Return the [x, y] coordinate for the center point of the cell that contains the specified text.  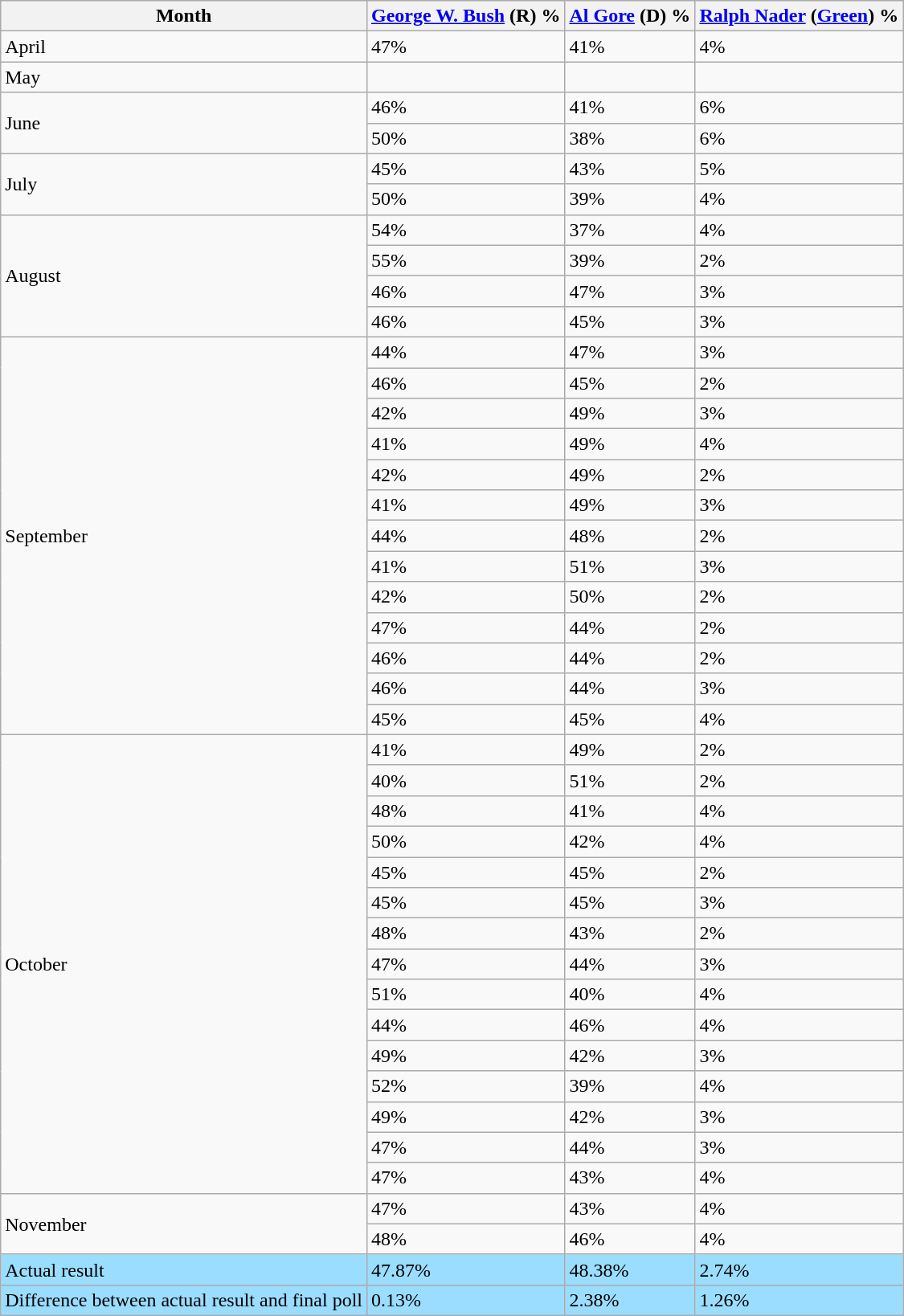
38% [630, 138]
52% [466, 1086]
48.38% [630, 1269]
5% [799, 169]
September [184, 535]
54% [466, 230]
0.13% [466, 1300]
April [184, 47]
1.26% [799, 1300]
55% [466, 260]
October [184, 964]
Actual result [184, 1269]
July [184, 184]
Ralph Nader (Green) % [799, 16]
May [184, 77]
June [184, 123]
37% [630, 230]
2.74% [799, 1269]
Difference between actual result and final poll [184, 1300]
47.87% [466, 1269]
November [184, 1224]
2.38% [630, 1300]
George W. Bush (R) % [466, 16]
August [184, 276]
Month [184, 16]
Al Gore (D) % [630, 16]
